Return (x, y) of the center of cell containing provided text 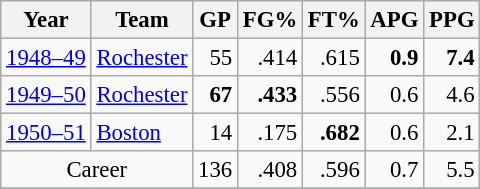
.596 (334, 170)
.615 (334, 58)
Boston (142, 133)
.408 (270, 170)
0.9 (394, 58)
Team (142, 20)
5.5 (452, 170)
Year (46, 20)
7.4 (452, 58)
67 (216, 95)
.433 (270, 95)
Career (97, 170)
APG (394, 20)
.556 (334, 95)
.682 (334, 133)
14 (216, 133)
.175 (270, 133)
4.6 (452, 95)
1950–51 (46, 133)
GP (216, 20)
PPG (452, 20)
55 (216, 58)
.414 (270, 58)
1948–49 (46, 58)
FT% (334, 20)
0.7 (394, 170)
FG% (270, 20)
136 (216, 170)
2.1 (452, 133)
1949–50 (46, 95)
